Search for the cell housing the specified text and yield its [x, y] center coordinate. 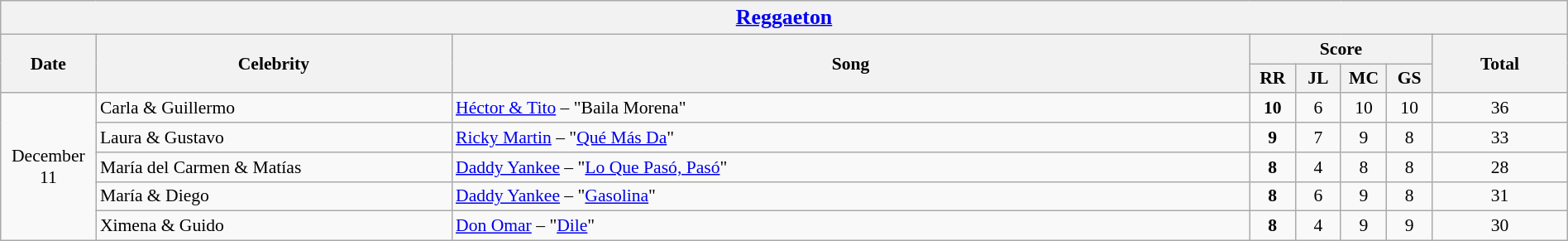
Carla & Guillermo [274, 108]
MC [1363, 79]
Reggaeton [784, 17]
Daddy Yankee – "Lo Que Pasó, Pasó" [850, 167]
33 [1500, 137]
GS [1409, 79]
Daddy Yankee – "Gasolina" [850, 196]
Score [1341, 49]
Date [48, 63]
Ricky Martin – "Qué Más Da" [850, 137]
Song [850, 63]
Total [1500, 63]
Laura & Gustavo [274, 137]
JL [1318, 79]
31 [1500, 196]
28 [1500, 167]
Celebrity [274, 63]
María del Carmen & Matías [274, 167]
Don Omar – "Dile" [850, 226]
7 [1318, 137]
María & Diego [274, 196]
Héctor & Tito – "Baila Morena" [850, 108]
Ximena & Guido [274, 226]
36 [1500, 108]
RR [1272, 79]
30 [1500, 226]
December 11 [48, 167]
